Return (x, y) of the center of cell containing provided text 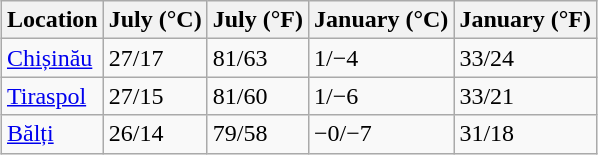
Chișinău (52, 58)
81/60 (258, 96)
26/14 (155, 134)
Location (52, 20)
1/−4 (382, 58)
33/21 (526, 96)
27/15 (155, 96)
1/−6 (382, 96)
27/17 (155, 58)
July (°F) (258, 20)
Bălți (52, 134)
31/18 (526, 134)
33/24 (526, 58)
January (°F) (526, 20)
−0/−7 (382, 134)
January (°C) (382, 20)
81/63 (258, 58)
79/58 (258, 134)
Tiraspol (52, 96)
July (°C) (155, 20)
